Output the (X, Y) coordinate of the center of the cell containing the given text.  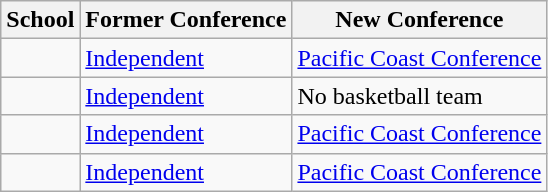
Former Conference (186, 20)
No basketball team (420, 96)
New Conference (420, 20)
School (40, 20)
